Return the [x, y] coordinate for the center point of the cell that contains the specified text.  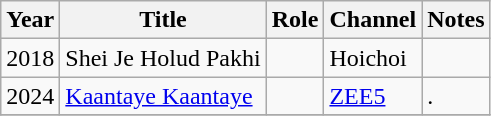
Role [295, 20]
Hoichoi [373, 58]
ZEE5 [373, 96]
. [456, 96]
Year [30, 20]
2024 [30, 96]
Shei Je Holud Pakhi [163, 58]
Kaantaye Kaantaye [163, 96]
Notes [456, 20]
Channel [373, 20]
2018 [30, 58]
Title [163, 20]
